Provide the [x, y] coordinate of the cell's center where the given text is located.  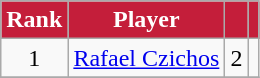
2 [236, 58]
Player [146, 20]
Rank [34, 20]
Rafael Czichos [146, 58]
1 [34, 58]
